Return [X, Y] of the center of cell containing provided text 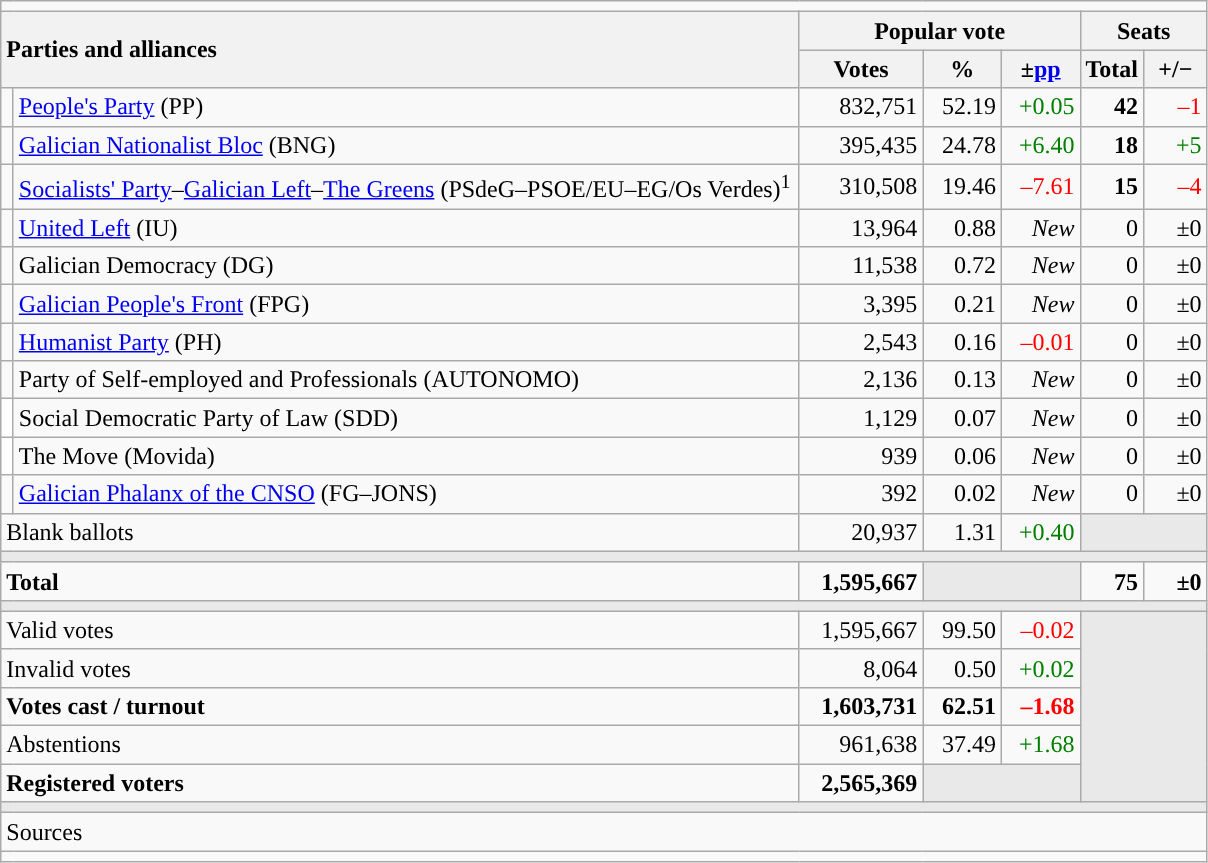
Socialists' Party–Galician Left–The Greens (PSdeG–PSOE/EU–EG/Os Verdes)1 [406, 186]
0.06 [962, 456]
0.02 [962, 494]
Galician People's Front (FPG) [406, 304]
0.13 [962, 380]
939 [861, 456]
395,435 [861, 145]
15 [1112, 186]
+0.02 [1040, 668]
% [962, 69]
Galician Nationalist Bloc (BNG) [406, 145]
+6.40 [1040, 145]
–1.68 [1040, 706]
+/− [1176, 69]
–0.01 [1040, 342]
+0.05 [1040, 107]
Social Democratic Party of Law (SDD) [406, 418]
75 [1112, 581]
0.16 [962, 342]
392 [861, 494]
Party of Self-employed and Professionals (AUTONOMO) [406, 380]
The Move (Movida) [406, 456]
0.21 [962, 304]
United Left (IU) [406, 228]
0.07 [962, 418]
37.49 [962, 745]
42 [1112, 107]
3,395 [861, 304]
Popular vote [940, 31]
±pp [1040, 69]
–1 [1176, 107]
961,638 [861, 745]
Galician Democracy (DG) [406, 266]
Abstentions [400, 745]
62.51 [962, 706]
Valid votes [400, 630]
Humanist Party (PH) [406, 342]
0.88 [962, 228]
2,565,369 [861, 783]
1,129 [861, 418]
832,751 [861, 107]
0.72 [962, 266]
+5 [1176, 145]
0.50 [962, 668]
19.46 [962, 186]
1,603,731 [861, 706]
24.78 [962, 145]
–4 [1176, 186]
People's Party (PP) [406, 107]
1.31 [962, 532]
11,538 [861, 266]
52.19 [962, 107]
Sources [604, 832]
Seats [1144, 31]
+0.40 [1040, 532]
20,937 [861, 532]
Blank ballots [400, 532]
Registered voters [400, 783]
18 [1112, 145]
–7.61 [1040, 186]
+1.68 [1040, 745]
8,064 [861, 668]
Galician Phalanx of the CNSO (FG–JONS) [406, 494]
Parties and alliances [400, 50]
Votes [861, 69]
2,543 [861, 342]
310,508 [861, 186]
99.50 [962, 630]
13,964 [861, 228]
–0.02 [1040, 630]
Votes cast / turnout [400, 706]
Invalid votes [400, 668]
2,136 [861, 380]
